Output the [X, Y] coordinate of the center of the cell containing the given text.  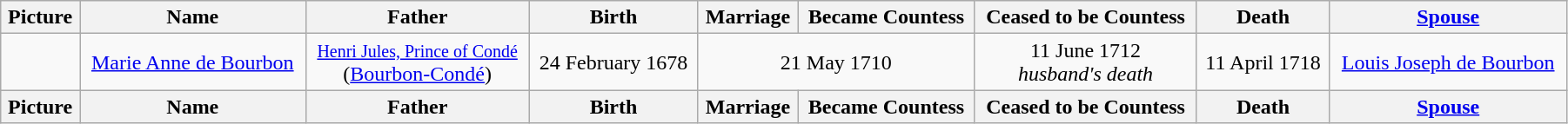
24 February 1678 [613, 62]
Henri Jules, Prince of Condé (Bourbon-Condé) [418, 62]
11 June 1712husband's death [1086, 62]
Louis Joseph de Bourbon [1448, 62]
21 May 1710 [836, 62]
11 April 1718 [1263, 62]
Marie Anne de Bourbon [193, 62]
